Find where the given text appears and provide that cell's center as [x, y] coordinate. 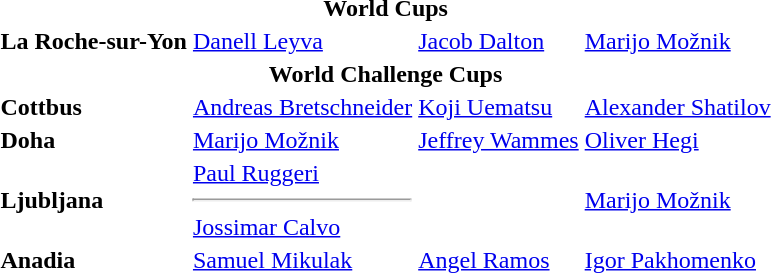
Danell Leyva [302, 41]
Koji Uematsu [498, 107]
Andreas Bretschneider [302, 107]
Paul Ruggeri Jossimar Calvo [302, 200]
Marijo Možnik [302, 140]
Jacob Dalton [498, 41]
Jeffrey Wammes [498, 140]
